Find where the given text appears and provide that cell's center as (X, Y) coordinate. 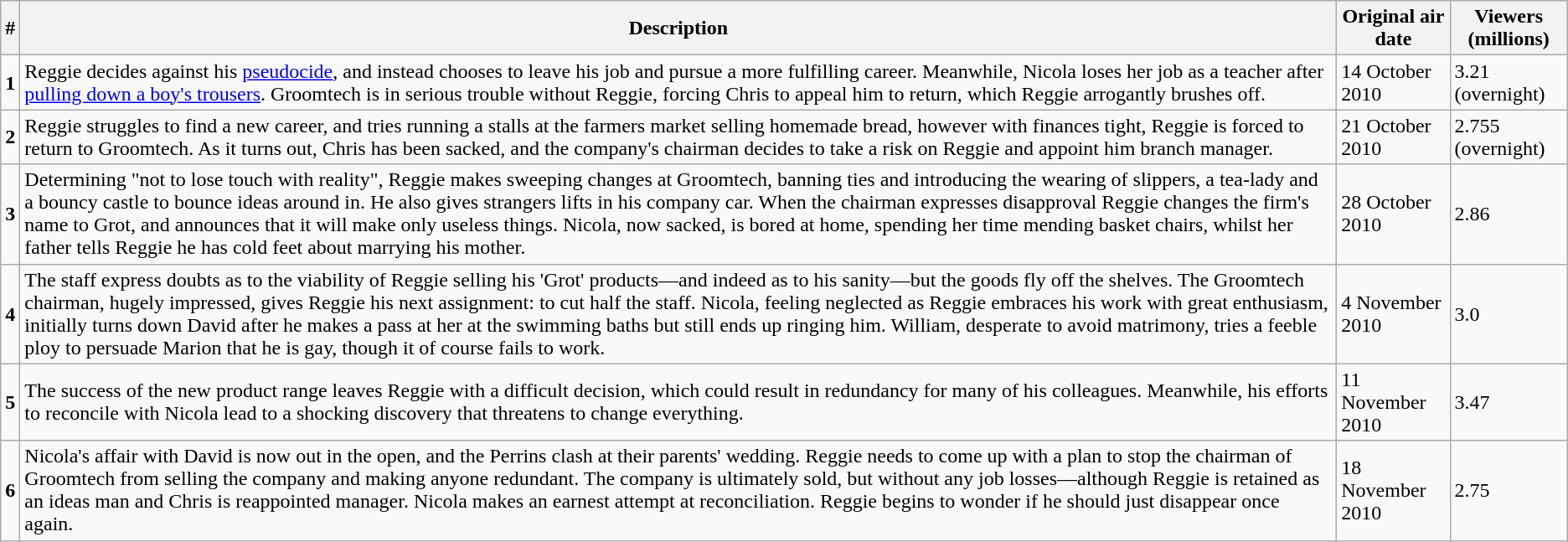
2 (10, 137)
2.75 (1509, 491)
11 November 2010 (1394, 402)
28 October 2010 (1394, 214)
1 (10, 82)
# (10, 28)
Original air date (1394, 28)
5 (10, 402)
4 (10, 313)
Viewers (millions) (1509, 28)
14 October 2010 (1394, 82)
4 November 2010 (1394, 313)
21 October 2010 (1394, 137)
18 November 2010 (1394, 491)
6 (10, 491)
2.755 (overnight) (1509, 137)
3.21 (overnight) (1509, 82)
3.47 (1509, 402)
2.86 (1509, 214)
Description (678, 28)
3.0 (1509, 313)
3 (10, 214)
